Return (x, y) of the center of cell containing provided text 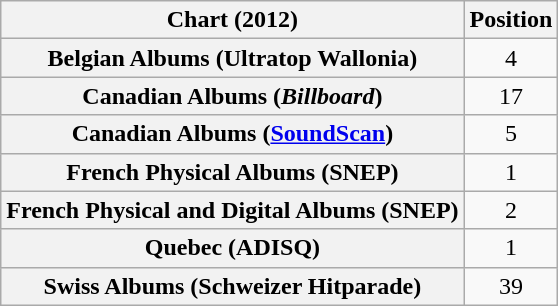
Swiss Albums (Schweizer Hitparade) (232, 286)
2 (511, 210)
Canadian Albums (SoundScan) (232, 134)
17 (511, 96)
Quebec (ADISQ) (232, 248)
5 (511, 134)
Canadian Albums (Billboard) (232, 96)
French Physical and Digital Albums (SNEP) (232, 210)
Belgian Albums (Ultratop Wallonia) (232, 58)
Chart (2012) (232, 20)
4 (511, 58)
Position (511, 20)
39 (511, 286)
French Physical Albums (SNEP) (232, 172)
